Determine the (X, Y) coordinate at the center of the cell enclosing the given text.  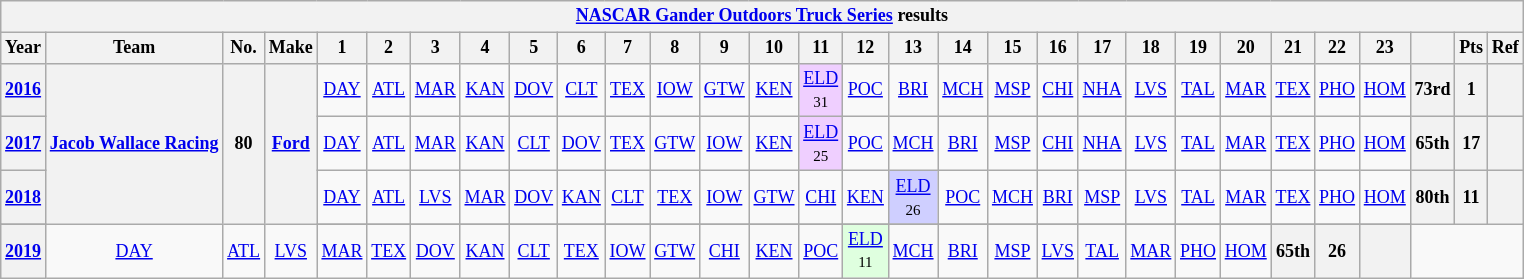
4 (485, 48)
7 (628, 48)
80th (1432, 197)
Jacob Wallace Racing (134, 144)
NASCAR Gander Outdoors Truck Series results (762, 16)
6 (582, 48)
3 (435, 48)
23 (1384, 48)
2018 (24, 197)
ELD31 (821, 90)
10 (774, 48)
5 (534, 48)
ELD25 (821, 144)
Make (290, 48)
Ford (290, 144)
2017 (24, 144)
ELD26 (913, 197)
2019 (24, 251)
73rd (1432, 90)
18 (1151, 48)
80 (244, 144)
14 (963, 48)
8 (675, 48)
12 (866, 48)
21 (1293, 48)
Year (24, 48)
2 (389, 48)
Pts (1472, 48)
16 (1058, 48)
15 (1013, 48)
26 (1338, 251)
ELD11 (866, 251)
20 (1246, 48)
Team (134, 48)
22 (1338, 48)
9 (725, 48)
13 (913, 48)
19 (1198, 48)
Ref (1505, 48)
2016 (24, 90)
No. (244, 48)
